Identify which cell holds the provided text, then report its (x, y) central coordinate. 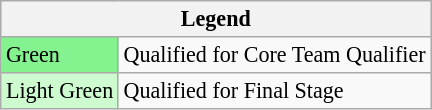
Legend (216, 19)
Qualified for Final Stage (274, 90)
Green (60, 55)
Light Green (60, 90)
Qualified for Core Team Qualifier (274, 55)
